From the cell containing the given text, extract its center point as [x, y] coordinate. 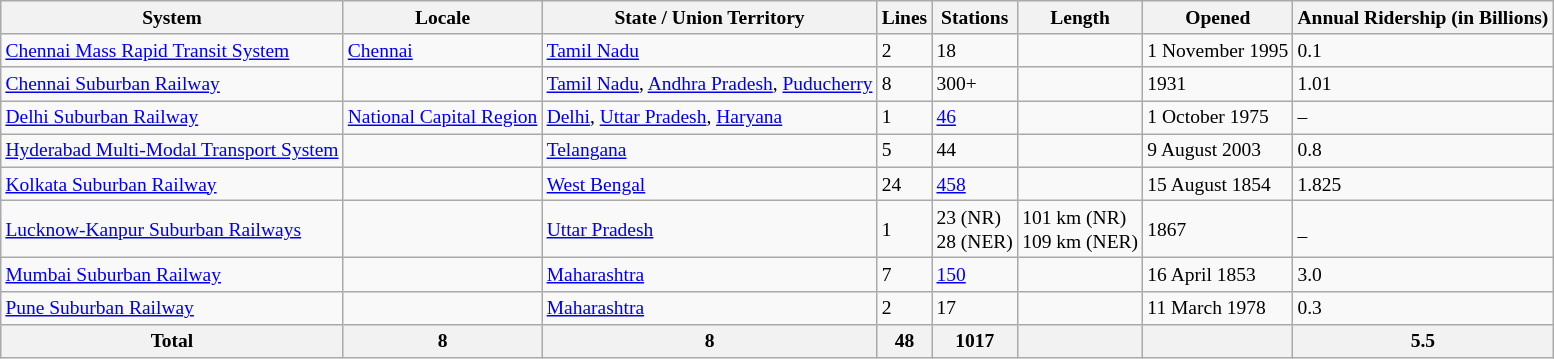
Lucknow-Kanpur Suburban Railways [172, 228]
Chennai [442, 50]
– [1423, 118]
Delhi Suburban Railway [172, 118]
23 (NR)28 (NER) [975, 228]
9 August 2003 [1218, 150]
State / Union Territory [710, 18]
44 [975, 150]
Uttar Pradesh [710, 228]
National Capital Region [442, 118]
46 [975, 118]
458 [975, 184]
Delhi, Uttar Pradesh, Haryana [710, 118]
11 March 1978 [1218, 308]
Pune Suburban Railway [172, 308]
Telangana [710, 150]
1867 [1218, 228]
Tamil Nadu, Andhra Pradesh, Puducherry [710, 84]
101 km (NR)109 km (NER) [1080, 228]
7 [904, 274]
1.01 [1423, 84]
System [172, 18]
Lines [904, 18]
Stations [975, 18]
1 October 1975 [1218, 118]
Length [1080, 18]
Locale [442, 18]
24 [904, 184]
150 [975, 274]
West Bengal [710, 184]
1931 [1218, 84]
Annual Ridership (in Billions) [1423, 18]
16 April 1853 [1218, 274]
1017 [975, 340]
18 [975, 50]
Kolkata Suburban Railway [172, 184]
_ [1423, 228]
Opened [1218, 18]
Tamil Nadu [710, 50]
5 [904, 150]
0.1 [1423, 50]
15 August 1854 [1218, 184]
0.8 [1423, 150]
5.5 [1423, 340]
48 [904, 340]
Mumbai Suburban Railway [172, 274]
0.3 [1423, 308]
Total [172, 340]
Chennai Suburban Railway [172, 84]
Hyderabad Multi-Modal Transport System [172, 150]
300+ [975, 84]
17 [975, 308]
1 November 1995 [1218, 50]
1.825 [1423, 184]
3.0 [1423, 274]
Chennai Mass Rapid Transit System [172, 50]
